Determine the [X, Y] coordinate at the center of the cell enclosing the given text.  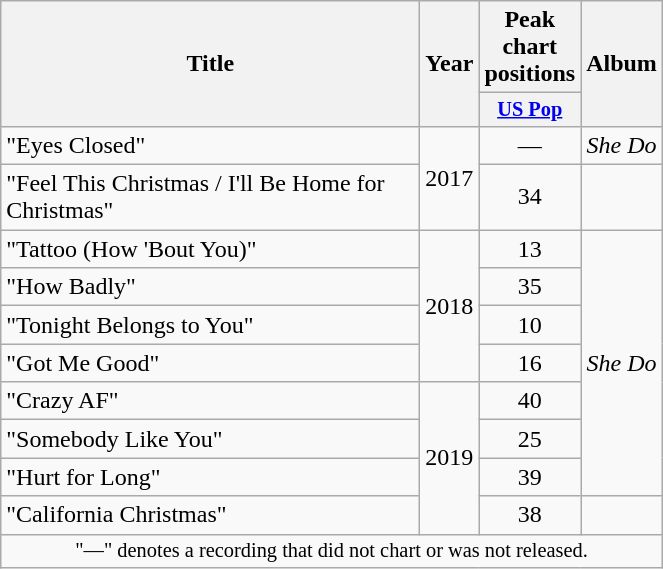
"Got Me Good" [210, 363]
— [530, 145]
Title [210, 64]
"Hurt for Long" [210, 477]
"Eyes Closed" [210, 145]
39 [530, 477]
US Pop [530, 110]
2019 [450, 458]
16 [530, 363]
10 [530, 325]
"California Christmas" [210, 515]
2017 [450, 178]
Peak chart positions [530, 47]
"How Badly" [210, 287]
35 [530, 287]
40 [530, 401]
"Crazy AF" [210, 401]
"Tonight Belongs to You" [210, 325]
"—" denotes a recording that did not chart or was not released. [332, 551]
"Feel This Christmas / I'll Be Home for Christmas" [210, 198]
13 [530, 249]
Album [622, 64]
34 [530, 198]
"Somebody Like You" [210, 439]
38 [530, 515]
2018 [450, 306]
"Tattoo (How 'Bout You)" [210, 249]
Year [450, 64]
25 [530, 439]
